Search for the cell housing the specified text and yield its (x, y) center coordinate. 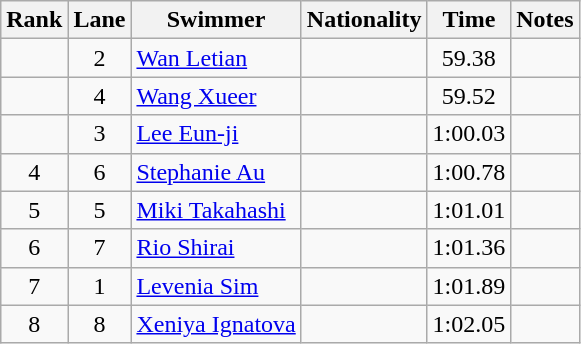
Wan Letian (216, 58)
Rio Shirai (216, 248)
1:00.78 (469, 172)
Swimmer (216, 20)
Miki Takahashi (216, 210)
1:00.03 (469, 134)
1:01.36 (469, 248)
59.38 (469, 58)
Rank (34, 20)
Time (469, 20)
1:01.01 (469, 210)
Lane (100, 20)
Levenia Sim (216, 286)
1:02.05 (469, 324)
Stephanie Au (216, 172)
1:01.89 (469, 286)
Lee Eun-ji (216, 134)
Nationality (364, 20)
Wang Xueer (216, 96)
59.52 (469, 96)
1 (100, 286)
Xeniya Ignatova (216, 324)
Notes (545, 20)
3 (100, 134)
2 (100, 58)
